For the text-containing cell, return its midpoint in [X, Y] coordinate format. 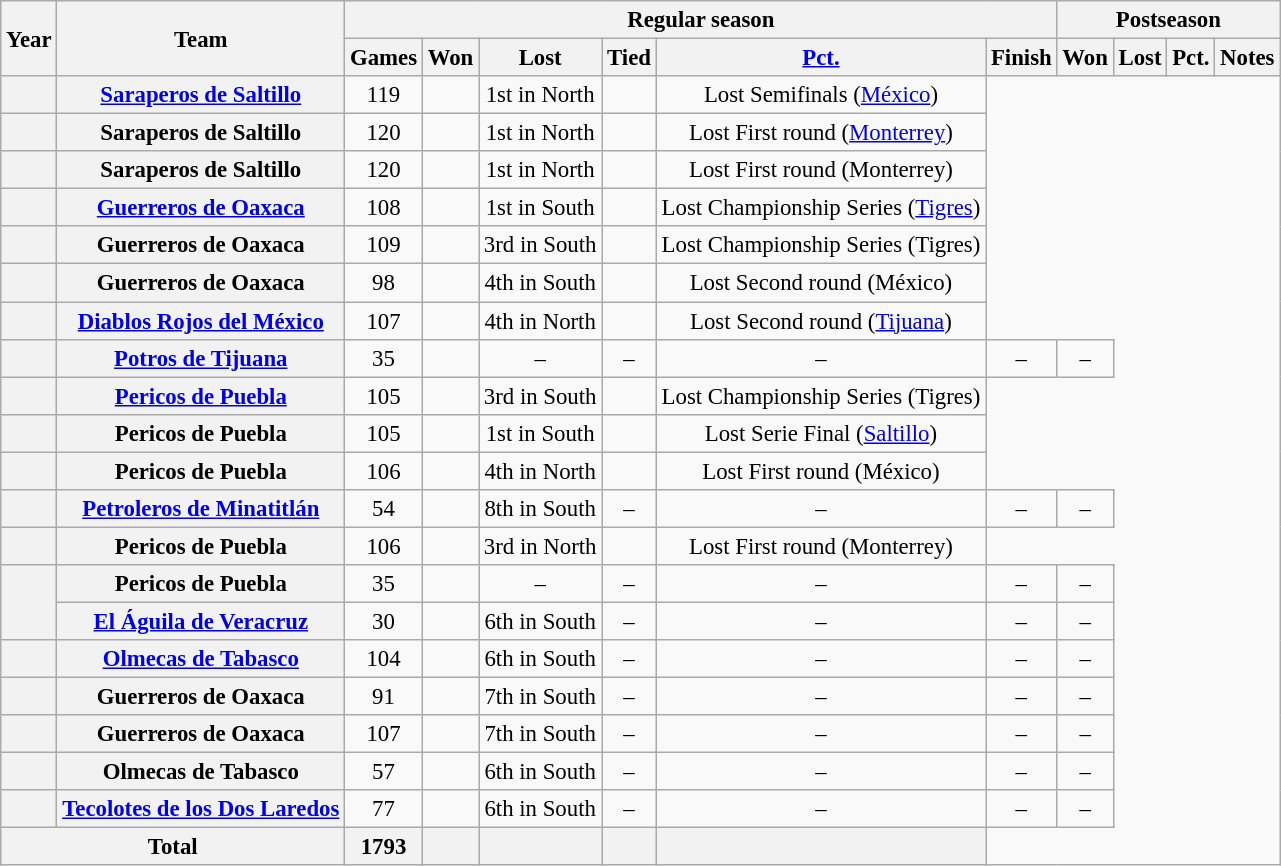
4th in South [540, 283]
Total [173, 847]
Team [201, 38]
8th in South [540, 509]
El Águila de Veracruz [201, 621]
1793 [384, 847]
98 [384, 283]
104 [384, 659]
91 [384, 697]
Potros de Tijuana [201, 358]
Postseason [1168, 20]
Lost Serie Final (Saltillo) [820, 433]
30 [384, 621]
Diablos Rojos del México [201, 321]
Lost First round (México) [820, 471]
Regular season [701, 20]
Tied [629, 58]
77 [384, 809]
119 [384, 95]
Games [384, 58]
Notes [1248, 58]
Lost Second round (México) [820, 283]
109 [384, 245]
Tecolotes de los Dos Laredos [201, 809]
Petroleros de Minatitlán [201, 509]
3rd in North [540, 546]
108 [384, 208]
Year [29, 38]
Finish [1022, 58]
Lost Semifinals (México) [820, 95]
54 [384, 509]
57 [384, 772]
Lost Second round (Tijuana) [820, 321]
